For the text-containing cell, return its midpoint in [x, y] coordinate format. 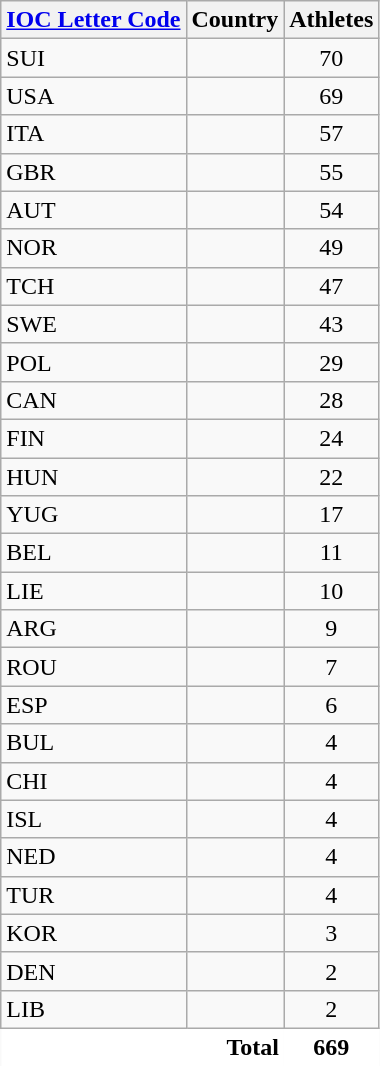
Athletes [332, 20]
IOC Letter Code [94, 20]
SUI [94, 58]
ARG [94, 629]
29 [332, 362]
KOR [94, 933]
SWE [94, 324]
49 [332, 248]
22 [332, 477]
ISL [94, 819]
NOR [94, 248]
57 [332, 134]
69 [332, 96]
ROU [94, 667]
669 [332, 1046]
BEL [94, 553]
TUR [94, 895]
NED [94, 857]
LIB [94, 1009]
55 [332, 172]
BUL [94, 743]
24 [332, 438]
POL [94, 362]
ITA [94, 134]
11 [332, 553]
17 [332, 515]
GBR [94, 172]
CHI [94, 781]
47 [332, 286]
DEN [94, 971]
7 [332, 667]
AUT [94, 210]
USA [94, 96]
70 [332, 58]
6 [332, 705]
43 [332, 324]
LIE [94, 591]
TCH [94, 286]
54 [332, 210]
28 [332, 400]
3 [332, 933]
ESP [94, 705]
FIN [94, 438]
HUN [94, 477]
Total [142, 1046]
10 [332, 591]
9 [332, 629]
YUG [94, 515]
CAN [94, 400]
Country [235, 20]
